Identify which cell holds the provided text, then report its [X, Y] central coordinate. 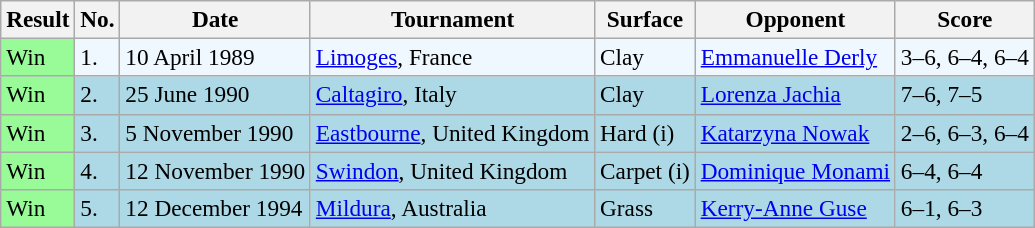
Kerry-Anne Guse [795, 208]
5 November 1990 [215, 133]
25 June 1990 [215, 95]
1. [98, 57]
Hard (i) [646, 133]
Surface [646, 19]
7–6, 7–5 [964, 95]
Opponent [795, 19]
3. [98, 133]
2. [98, 95]
Emmanuelle Derly [795, 57]
6–1, 6–3 [964, 208]
Limoges, France [452, 57]
Tournament [452, 19]
6–4, 6–4 [964, 170]
Mildura, Australia [452, 208]
Score [964, 19]
4. [98, 170]
Grass [646, 208]
3–6, 6–4, 6–4 [964, 57]
10 April 1989 [215, 57]
Caltagiro, Italy [452, 95]
Swindon, United Kingdom [452, 170]
Date [215, 19]
5. [98, 208]
12 December 1994 [215, 208]
Lorenza Jachia [795, 95]
Result [38, 19]
Katarzyna Nowak [795, 133]
Dominique Monami [795, 170]
Eastbourne, United Kingdom [452, 133]
12 November 1990 [215, 170]
Carpet (i) [646, 170]
No. [98, 19]
2–6, 6–3, 6–4 [964, 133]
